For the text-containing cell, return its midpoint in (X, Y) coordinate format. 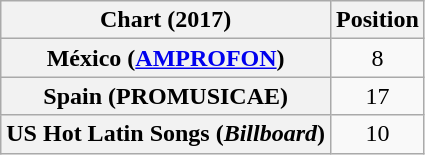
Position (378, 20)
17 (378, 96)
US Hot Latin Songs (Billboard) (166, 134)
Spain (PROMUSICAE) (166, 96)
México (AMPROFON) (166, 58)
10 (378, 134)
8 (378, 58)
Chart (2017) (166, 20)
